Identify which cell holds the provided text, then report its (X, Y) central coordinate. 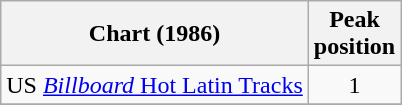
Peakposition (354, 34)
1 (354, 85)
Chart (1986) (155, 34)
US Billboard Hot Latin Tracks (155, 85)
